Search for the cell housing the specified text and yield its (x, y) center coordinate. 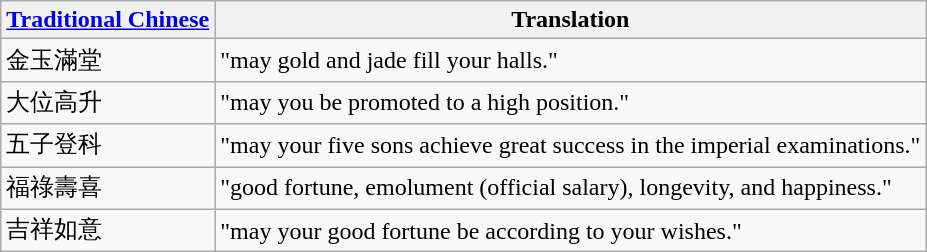
"may your good fortune be according to your wishes." (570, 230)
吉祥如意 (108, 230)
大位高升 (108, 102)
"may gold and jade fill your halls." (570, 60)
五子登科 (108, 146)
"may your five sons achieve great success in the imperial examinations." (570, 146)
Traditional Chinese (108, 20)
金玉滿堂 (108, 60)
"good fortune, emolument (official salary), longevity, and happiness." (570, 188)
Translation (570, 20)
福祿壽喜 (108, 188)
"may you be promoted to a high position." (570, 102)
